Scan for the cell matching the given text and deliver its [x, y] coordinate at center. 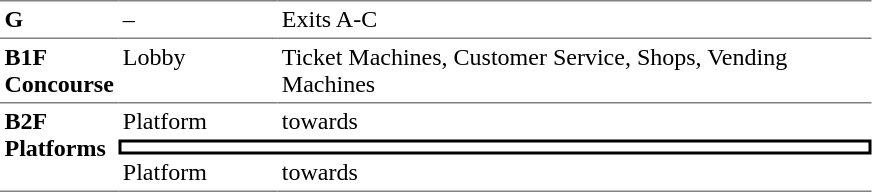
Lobby [198, 71]
G [59, 19]
Ticket Machines, Customer Service, Shops, Vending Machines [574, 71]
B2FPlatforms [59, 148]
B1FConcourse [59, 71]
Exits A-C [574, 19]
– [198, 19]
